Detect which cell encompasses the target text, then output its (X, Y) center coordinate. 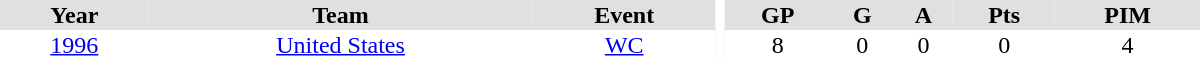
WC (624, 45)
United States (341, 45)
GP (778, 15)
G (862, 15)
PIM (1128, 15)
1996 (74, 45)
Year (74, 15)
Team (341, 15)
Event (624, 15)
8 (778, 45)
A (924, 15)
4 (1128, 45)
Pts (1004, 15)
